Pinpoint the cell where the given text exists, returning its [x, y] midpoint coordinate. 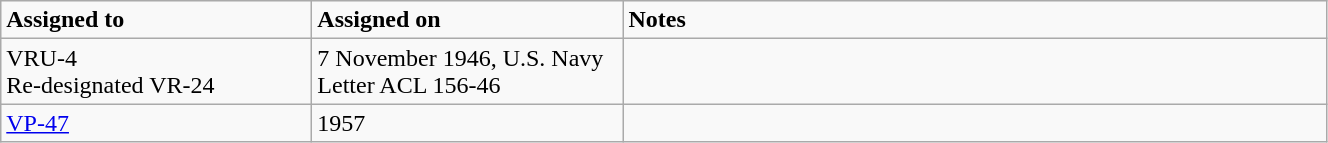
7 November 1946, U.S. Navy Letter ACL 156-46 [468, 72]
1957 [468, 123]
Assigned to [156, 20]
Assigned on [468, 20]
VRU-4Re-designated VR-24 [156, 72]
VP-47 [156, 123]
Notes [975, 20]
